Determine the (X, Y) coordinate at the center of the cell enclosing the given text.  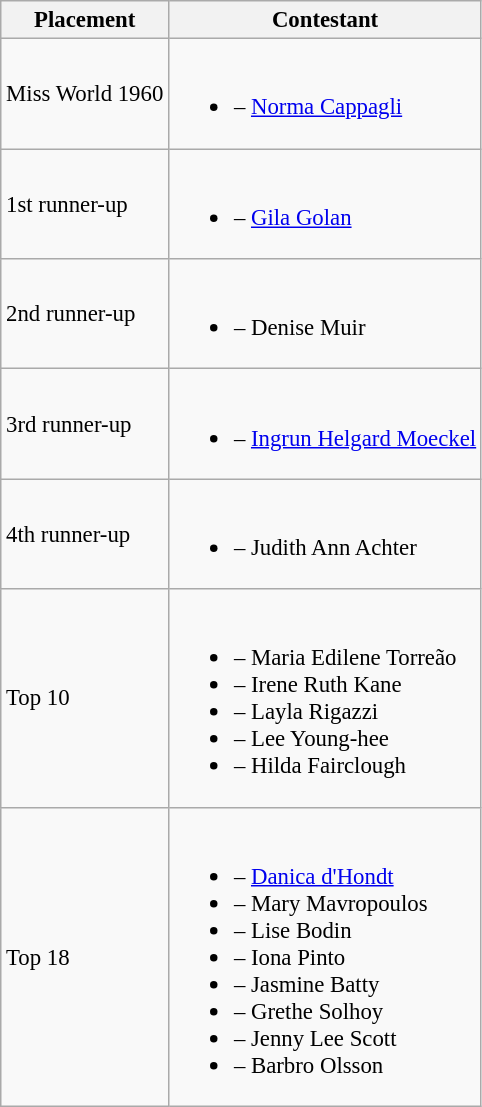
– Gila Golan (326, 204)
Placement (85, 20)
Top 10 (85, 698)
– Ingrun Helgard Moeckel (326, 424)
4th runner-up (85, 534)
Miss World 1960 (85, 94)
2nd runner-up (85, 314)
– Denise Muir (326, 314)
– Maria Edilene Torreão – Irene Ruth Kane – Layla Rigazzi – Lee Young-hee – Hilda Fairclough (326, 698)
1st runner-up (85, 204)
3rd runner-up (85, 424)
Contestant (326, 20)
– Norma Cappagli (326, 94)
Top 18 (85, 956)
– Danica d'Hondt – Mary Mavropoulos – Lise Bodin – Iona Pinto – Jasmine Batty – Grethe Solhoy – Jenny Lee Scott – Barbro Olsson (326, 956)
– Judith Ann Achter (326, 534)
